Return the [X, Y] coordinate for the center point of the cell that contains the specified text.  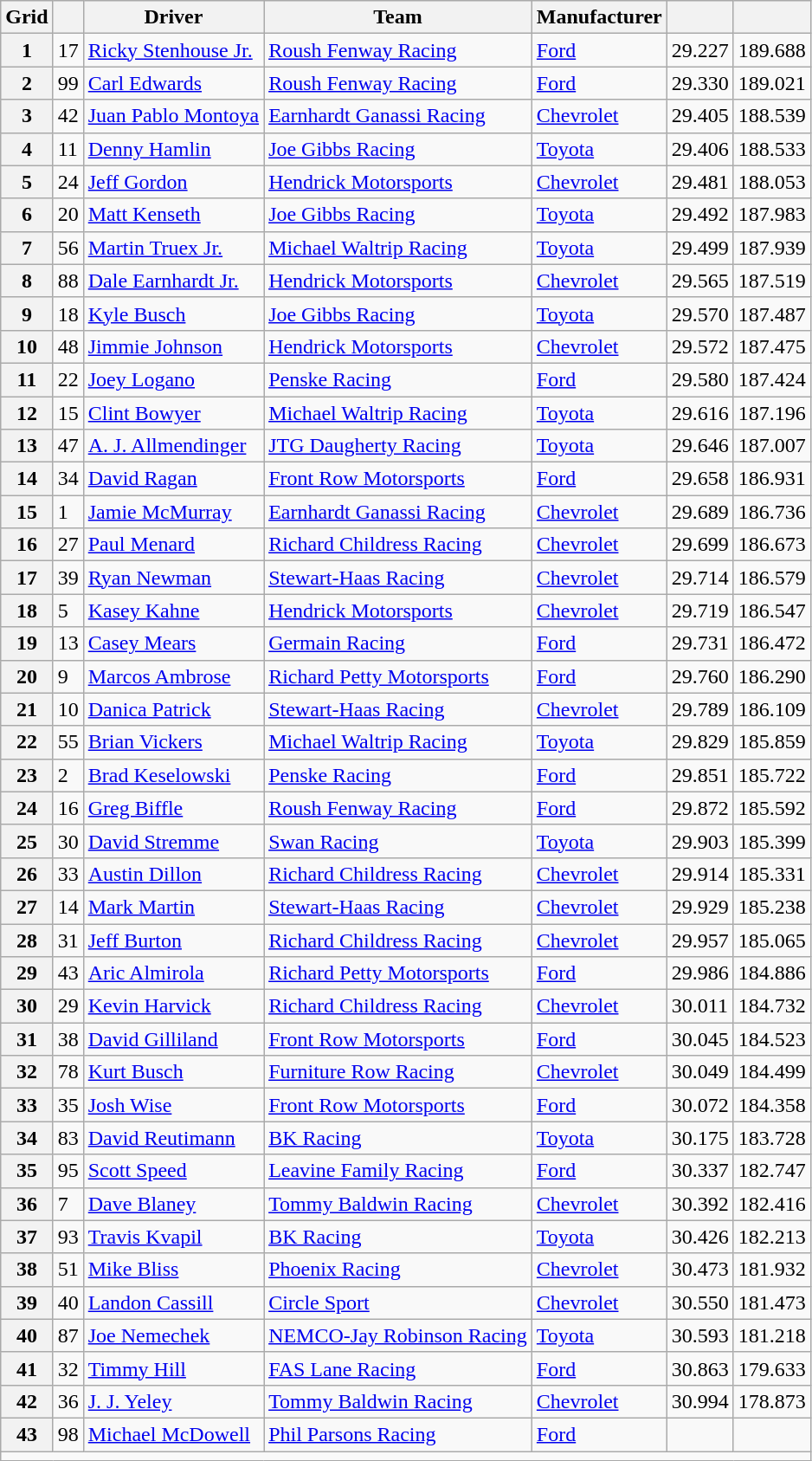
29.760 [699, 676]
55 [68, 742]
30.337 [699, 1171]
David Stremme [173, 841]
183.728 [772, 1138]
Martin Truex Jr. [173, 248]
29.572 [699, 346]
98 [68, 1434]
83 [68, 1138]
30.473 [699, 1270]
3 [27, 116]
Michael McDowell [173, 1434]
Josh Wise [173, 1105]
187.939 [772, 248]
184.886 [772, 973]
29.929 [699, 907]
185.592 [772, 808]
Carl Edwards [173, 83]
JTG Daugherty Racing [398, 446]
David Gilliland [173, 1039]
95 [68, 1171]
29.570 [699, 314]
25 [27, 841]
29.689 [699, 512]
37 [27, 1237]
Circle Sport [398, 1303]
29.580 [699, 379]
29.330 [699, 83]
Ryan Newman [173, 578]
78 [68, 1072]
Kasey Kahne [173, 611]
29.405 [699, 116]
23 [27, 775]
Scott Speed [173, 1171]
Kyle Busch [173, 314]
Matt Kenseth [173, 215]
30.994 [699, 1401]
93 [68, 1237]
188.053 [772, 182]
Jimmie Johnson [173, 346]
187.487 [772, 314]
Timmy Hill [173, 1368]
184.732 [772, 1006]
184.523 [772, 1039]
29.914 [699, 874]
41 [27, 1368]
187.196 [772, 413]
29.658 [699, 479]
87 [68, 1335]
Austin Dillon [173, 874]
88 [68, 281]
Kurt Busch [173, 1072]
30.593 [699, 1335]
26 [27, 874]
188.539 [772, 116]
30.045 [699, 1039]
29.851 [699, 775]
4 [27, 149]
30.392 [699, 1204]
178.873 [772, 1401]
187.519 [772, 281]
29.829 [699, 742]
29.957 [699, 940]
185.238 [772, 907]
48 [68, 346]
184.358 [772, 1105]
185.722 [772, 775]
J. J. Yeley [173, 1401]
Jamie McMurray [173, 512]
185.331 [772, 874]
29.227 [699, 50]
30.863 [699, 1368]
Landon Cassill [173, 1303]
29.872 [699, 808]
182.213 [772, 1237]
30.049 [699, 1072]
Mark Martin [173, 907]
188.533 [772, 149]
Joey Logano [173, 379]
Leavine Family Racing [398, 1171]
186.547 [772, 611]
30.426 [699, 1237]
29.492 [699, 215]
Joe Nemechek [173, 1335]
Phil Parsons Racing [398, 1434]
186.472 [772, 643]
185.065 [772, 940]
12 [27, 413]
51 [68, 1270]
Team [398, 17]
Greg Biffle [173, 808]
28 [27, 940]
181.932 [772, 1270]
Kevin Harvick [173, 1006]
30.011 [699, 1006]
Phoenix Racing [398, 1270]
186.673 [772, 545]
187.007 [772, 446]
29.986 [699, 973]
185.399 [772, 841]
181.473 [772, 1303]
29.719 [699, 611]
29.565 [699, 281]
29.616 [699, 413]
Brad Keselowski [173, 775]
56 [68, 248]
179.633 [772, 1368]
187.475 [772, 346]
Aric Almirola [173, 973]
29.406 [699, 149]
David Reutimann [173, 1138]
29.481 [699, 182]
182.416 [772, 1204]
182.747 [772, 1171]
184.499 [772, 1072]
29.714 [699, 578]
187.983 [772, 215]
Furniture Row Racing [398, 1072]
29.699 [699, 545]
19 [27, 643]
181.218 [772, 1335]
30.175 [699, 1138]
30.550 [699, 1303]
187.424 [772, 379]
Dale Earnhardt Jr. [173, 281]
29.903 [699, 841]
Danica Patrick [173, 709]
Marcos Ambrose [173, 676]
29.731 [699, 643]
NEMCO-Jay Robinson Racing [398, 1335]
189.021 [772, 83]
99 [68, 83]
Ricky Stenhouse Jr. [173, 50]
6 [27, 215]
186.579 [772, 578]
29.646 [699, 446]
189.688 [772, 50]
Driver [173, 17]
Grid [27, 17]
186.290 [772, 676]
186.736 [772, 512]
29.789 [699, 709]
Clint Bowyer [173, 413]
Dave Blaney [173, 1204]
Germain Racing [398, 643]
Mike Bliss [173, 1270]
Paul Menard [173, 545]
29.499 [699, 248]
Brian Vickers [173, 742]
30.072 [699, 1105]
David Ragan [173, 479]
8 [27, 281]
Manufacturer [599, 17]
Juan Pablo Montoya [173, 116]
186.109 [772, 709]
185.859 [772, 742]
Casey Mears [173, 643]
FAS Lane Racing [398, 1368]
Denny Hamlin [173, 149]
Jeff Burton [173, 940]
A. J. Allmendinger [173, 446]
Travis Kvapil [173, 1237]
186.931 [772, 479]
47 [68, 446]
21 [27, 709]
Jeff Gordon [173, 182]
Swan Racing [398, 841]
